Extract the [X, Y] coordinate from the center of the cell holding the provided text.  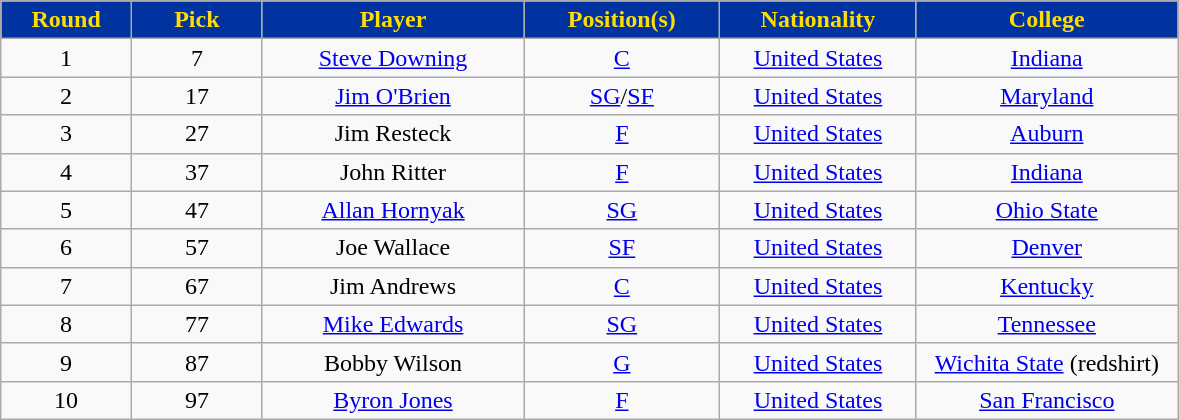
Jim Andrews [393, 286]
Mike Edwards [393, 324]
Jim Resteck [393, 134]
3 [66, 134]
Kentucky [1047, 286]
Nationality [818, 20]
47 [198, 210]
27 [198, 134]
5 [66, 210]
Pick [198, 20]
Auburn [1047, 134]
San Francisco [1047, 400]
G [622, 362]
Position(s) [622, 20]
Round [66, 20]
67 [198, 286]
College [1047, 20]
Denver [1047, 248]
John Ritter [393, 172]
Byron Jones [393, 400]
9 [66, 362]
57 [198, 248]
6 [66, 248]
10 [66, 400]
Tennessee [1047, 324]
Steve Downing [393, 58]
Wichita State (redshirt) [1047, 362]
Ohio State [1047, 210]
37 [198, 172]
SG/SF [622, 96]
77 [198, 324]
Maryland [1047, 96]
SF [622, 248]
1 [66, 58]
Joe Wallace [393, 248]
Player [393, 20]
8 [66, 324]
4 [66, 172]
87 [198, 362]
Bobby Wilson [393, 362]
97 [198, 400]
2 [66, 96]
Jim O'Brien [393, 96]
Allan Hornyak [393, 210]
17 [198, 96]
